Pinpoint the cell where the given text exists, returning its [x, y] midpoint coordinate. 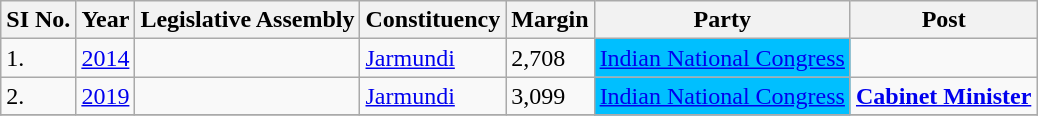
Constituency [433, 20]
Post [943, 20]
Year [106, 20]
3,099 [550, 96]
SI No. [38, 20]
Legislative Assembly [248, 20]
2,708 [550, 58]
1. [38, 58]
Party [722, 20]
Cabinet Minister [943, 96]
2019 [106, 96]
2014 [106, 58]
2. [38, 96]
Margin [550, 20]
